Return the [x, y] coordinate for the center point of the cell that contains the specified text.  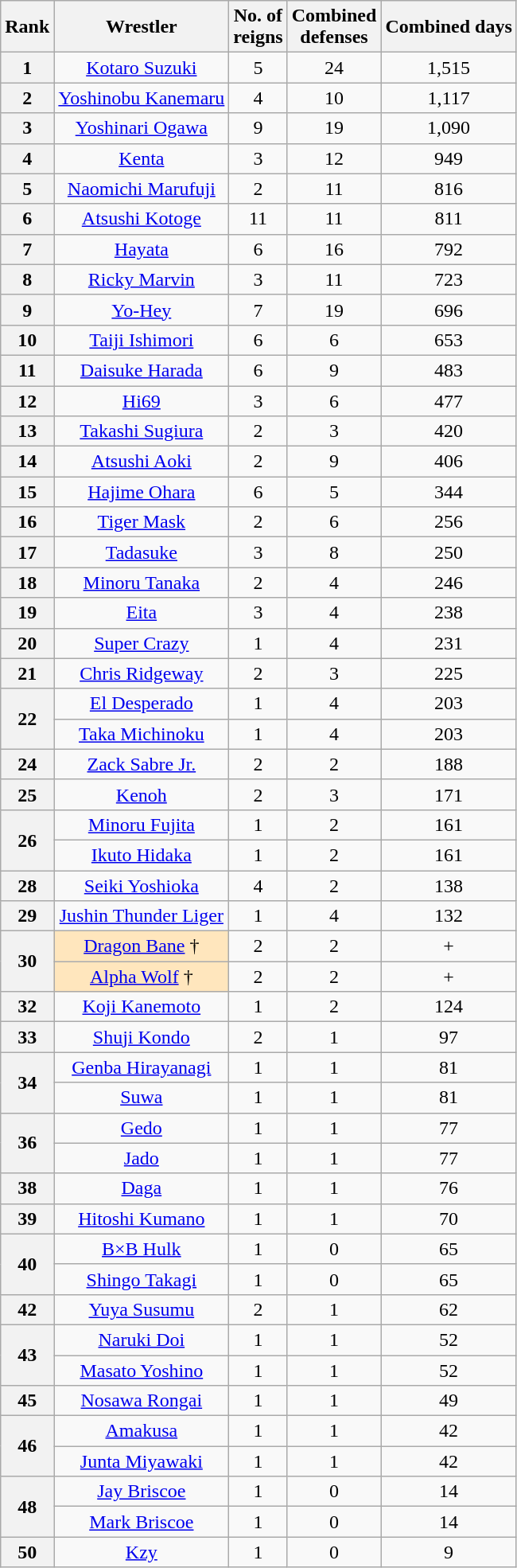
Genba Hirayanagi [142, 1067]
Minoru Fujita [142, 825]
Wrestler [142, 27]
18 [27, 583]
Jushin Thunder Liger [142, 916]
Eita [142, 613]
43 [27, 1355]
Daga [142, 1188]
Taiji Ishimori [142, 340]
Ricky Marvin [142, 279]
Mark Briscoe [142, 1522]
76 [449, 1188]
Rank [27, 27]
Minoru Tanaka [142, 583]
28 [27, 886]
El Desperado [142, 704]
Naruki Doi [142, 1340]
723 [449, 279]
Amakusa [142, 1431]
250 [449, 552]
70 [449, 1219]
62 [449, 1309]
246 [449, 583]
22 [27, 719]
15 [27, 492]
29 [27, 916]
Junta Miyawaki [142, 1461]
256 [449, 522]
45 [27, 1401]
Kotaro Suzuki [142, 68]
792 [449, 249]
Combineddefenses [334, 27]
1,515 [449, 68]
97 [449, 1037]
Ikuto Hidaka [142, 855]
Yoshinari Ogawa [142, 128]
49 [449, 1401]
17 [27, 552]
Kenoh [142, 794]
Gedo [142, 1128]
Naomichi Marufuji [142, 189]
46 [27, 1446]
Kenta [142, 158]
344 [449, 492]
Hayata [142, 249]
26 [27, 840]
Dragon Bane † [142, 946]
33 [27, 1037]
Kzy [142, 1552]
Super Crazy [142, 643]
420 [449, 431]
188 [449, 764]
696 [449, 310]
132 [449, 916]
13 [27, 431]
Hitoshi Kumano [142, 1219]
406 [449, 462]
811 [449, 219]
171 [449, 794]
Yoshinobu Kanemaru [142, 98]
Shuji Kondo [142, 1037]
Suwa [142, 1098]
34 [27, 1082]
Daisuke Harada [142, 370]
225 [449, 673]
653 [449, 340]
Koji Kanemoto [142, 1007]
Chris Ridgeway [142, 673]
483 [449, 370]
48 [27, 1507]
1,117 [449, 98]
32 [27, 1007]
Masato Yoshino [142, 1370]
Nosawa Rongai [142, 1401]
1,090 [449, 128]
Seiki Yoshioka [142, 886]
36 [27, 1143]
Tadasuke [142, 552]
Zack Sabre Jr. [142, 764]
20 [27, 643]
Jay Briscoe [142, 1492]
Shingo Takagi [142, 1279]
Jado [142, 1158]
Combined days [449, 27]
Hi69 [142, 400]
40 [27, 1264]
949 [449, 158]
Taka Michinoku [142, 734]
39 [27, 1219]
Atsushi Aoki [142, 462]
50 [27, 1552]
No. ofreigns [258, 27]
477 [449, 400]
30 [27, 961]
Tiger Mask [142, 522]
Hajime Ohara [142, 492]
816 [449, 189]
Atsushi Kotoge [142, 219]
21 [27, 673]
124 [449, 1007]
138 [449, 886]
231 [449, 643]
238 [449, 613]
38 [27, 1188]
Yuya Susumu [142, 1309]
Takashi Sugiura [142, 431]
25 [27, 794]
Alpha Wolf † [142, 977]
Yo-Hey [142, 310]
B×B Hulk [142, 1249]
